Extract the (x, y) coordinate from the center of the cell holding the provided text.  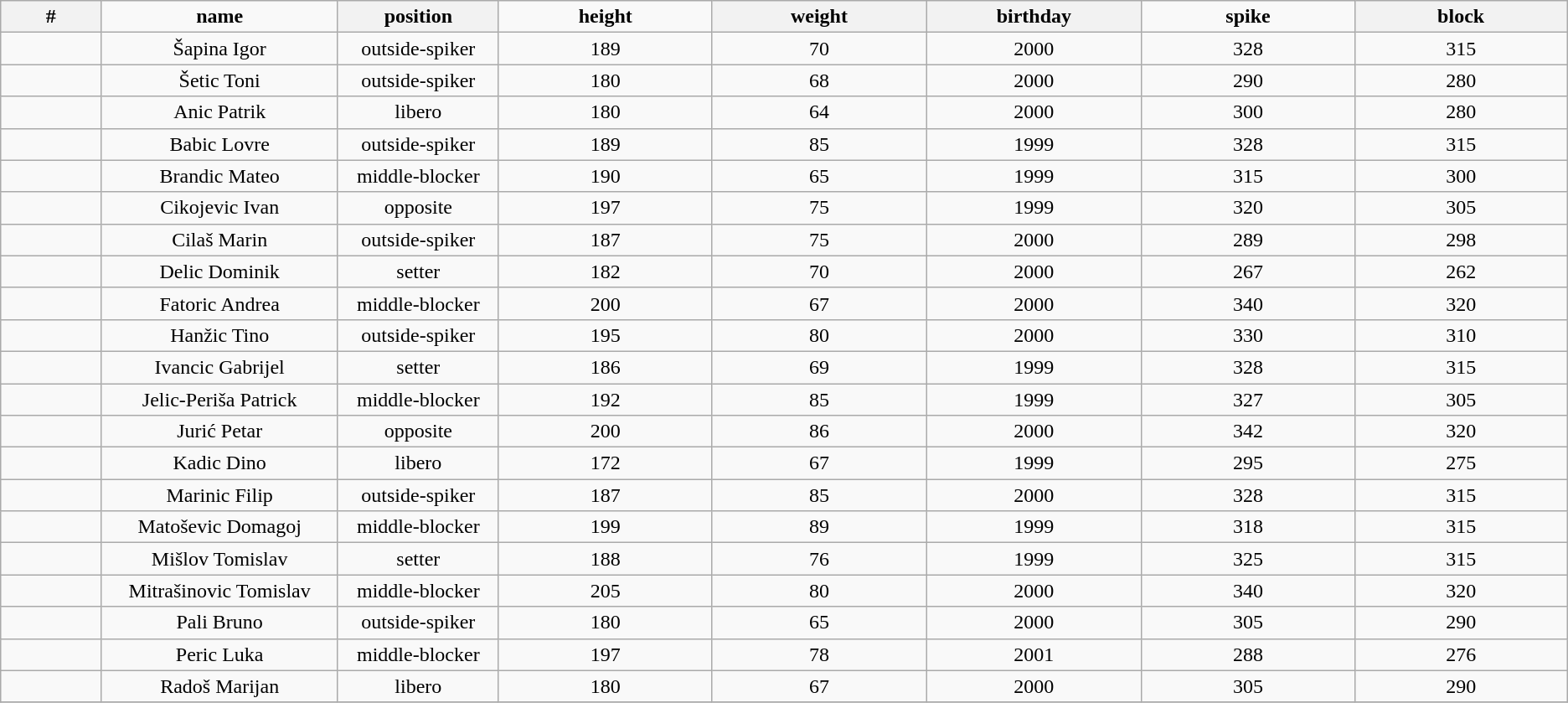
Jelic-Periša Patrick (219, 400)
295 (1248, 463)
78 (819, 654)
# (51, 17)
Peric Luka (219, 654)
86 (819, 432)
172 (605, 463)
position (418, 17)
275 (1461, 463)
Fatoric Andrea (219, 303)
330 (1248, 335)
Matoševic Domagoj (219, 527)
325 (1248, 559)
76 (819, 559)
327 (1248, 400)
Anic Patrik (219, 112)
64 (819, 112)
birthday (1034, 17)
name (219, 17)
182 (605, 271)
289 (1248, 240)
Pali Bruno (219, 623)
Hanžic Tino (219, 335)
192 (605, 400)
262 (1461, 271)
288 (1248, 654)
190 (605, 176)
69 (819, 367)
342 (1248, 432)
Marinic Filip (219, 495)
276 (1461, 654)
318 (1248, 527)
2001 (1034, 654)
Delic Dominik (219, 271)
267 (1248, 271)
186 (605, 367)
310 (1461, 335)
Radoš Marijan (219, 686)
205 (605, 591)
Jurić Petar (219, 432)
Šetic Toni (219, 80)
89 (819, 527)
195 (605, 335)
Kadic Dino (219, 463)
Šapina Igor (219, 49)
199 (605, 527)
block (1461, 17)
Ivancic Gabrijel (219, 367)
188 (605, 559)
Cikojevic Ivan (219, 208)
weight (819, 17)
298 (1461, 240)
Mišlov Tomislav (219, 559)
Babic Lovre (219, 144)
68 (819, 80)
height (605, 17)
spike (1248, 17)
Mitrašinovic Tomislav (219, 591)
Cilaš Marin (219, 240)
Brandic Mateo (219, 176)
